Identify which cell holds the provided text, then report its [X, Y] central coordinate. 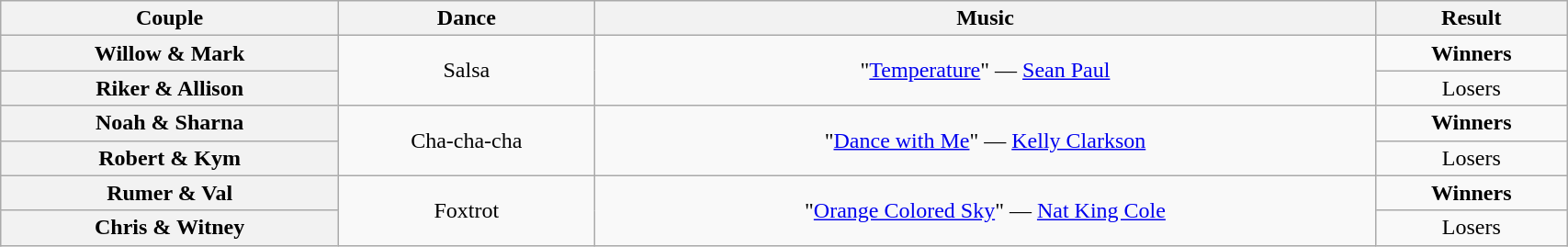
Dance [467, 18]
Foxtrot [467, 210]
"Temperature" — Sean Paul [985, 71]
Riker & Allison [170, 88]
"Dance with Me" — Kelly Clarkson [985, 140]
Robert & Kym [170, 158]
Chris & Witney [170, 228]
Willow & Mark [170, 53]
Noah & Sharna [170, 123]
Cha-cha-cha [467, 140]
Rumer & Val [170, 193]
Couple [170, 18]
"Orange Colored Sky" — Nat King Cole [985, 210]
Salsa [467, 71]
Music [985, 18]
Result [1472, 18]
